Return the [X, Y] coordinate for the center point of the cell that contains the specified text.  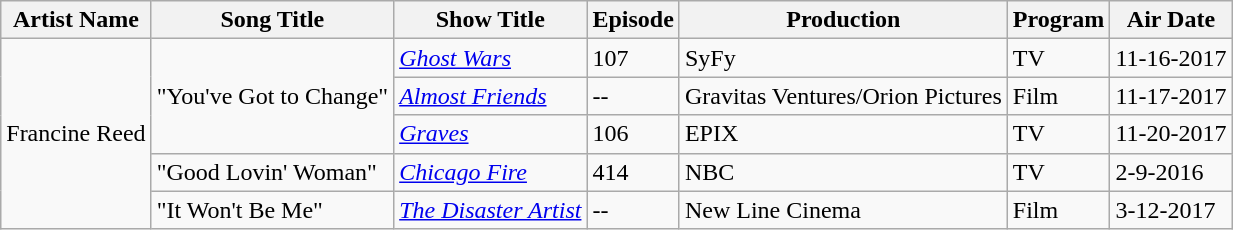
Almost Friends [490, 96]
Program [1058, 20]
Production [843, 20]
Show Title [490, 20]
Chicago Fire [490, 172]
Episode [633, 20]
11-17-2017 [1171, 96]
2-9-2016 [1171, 172]
Air Date [1171, 20]
11-16-2017 [1171, 58]
SyFy [843, 58]
107 [633, 58]
Ghost Wars [490, 58]
New Line Cinema [843, 210]
414 [633, 172]
Graves [490, 134]
Francine Reed [76, 134]
EPIX [843, 134]
"Good Lovin' Woman" [272, 172]
Gravitas Ventures/Orion Pictures [843, 96]
11-20-2017 [1171, 134]
NBC [843, 172]
3-12-2017 [1171, 210]
Song Title [272, 20]
106 [633, 134]
Artist Name [76, 20]
"It Won't Be Me" [272, 210]
"You've Got to Change" [272, 96]
The Disaster Artist [490, 210]
